Search for the cell housing the specified text and yield its (x, y) center coordinate. 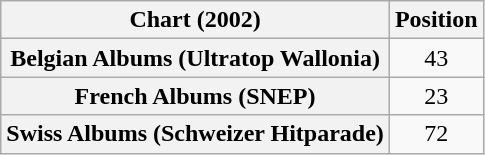
Swiss Albums (Schweizer Hitparade) (196, 134)
French Albums (SNEP) (196, 96)
23 (436, 96)
Position (436, 20)
43 (436, 58)
72 (436, 134)
Chart (2002) (196, 20)
Belgian Albums (Ultratop Wallonia) (196, 58)
